Output the (x, y) coordinate of the center of the cell containing the given text.  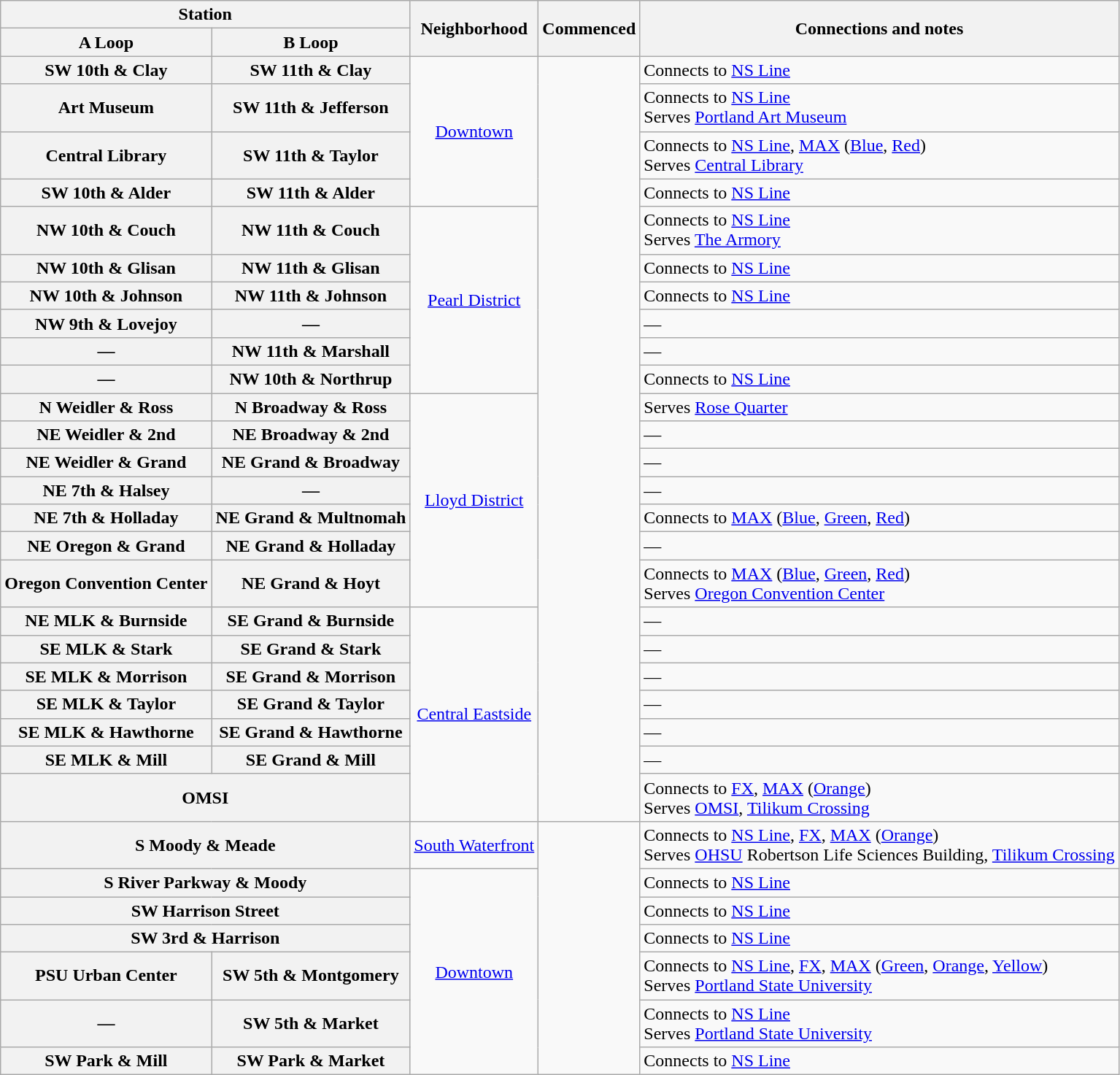
NE 7th & Holladay (107, 518)
SW Park & Mill (107, 1061)
B Loop (311, 42)
S River Parkway & Moody (206, 882)
NE Oregon & Grand (107, 546)
SW 5th & Market (311, 1023)
Connects to NS Line, FX, MAX (Orange)Serves OHSU Robertson Life Sciences Building, Tilikum Crossing (879, 845)
OMSI (206, 797)
Connects to MAX (Blue, Green, Red)Serves Oregon Convention Center (879, 584)
Connects to NS LineServes Portland State University (879, 1023)
Connects to NS Line, FX, MAX (Green, Orange, Yellow)Serves Portland State University (879, 976)
Neighborhood (474, 28)
SW 10th & Clay (107, 70)
SE MLK & Mill (107, 760)
NW 10th & Johnson (107, 296)
N Broadway & Ross (311, 407)
SE Grand & Stark (311, 649)
SE Grand & Mill (311, 760)
SW 3rd & Harrison (206, 939)
Connects to NS Line, MAX (Blue, Red)Serves Central Library (879, 155)
Connects to MAX (Blue, Green, Red) (879, 518)
N Weidler & Ross (107, 407)
PSU Urban Center (107, 976)
NE Grand & Multnomah (311, 518)
NE MLK & Burnside (107, 621)
SE Grand & Burnside (311, 621)
NW 10th & Northrup (311, 379)
NW 11th & Couch (311, 231)
Connects to NS LineServes Portland Art Museum (879, 108)
NE Weidler & Grand (107, 463)
SW Harrison Street (206, 910)
Serves Rose Quarter (879, 407)
NE Weidler & 2nd (107, 435)
SW 10th & Alder (107, 193)
NW 11th & Glisan (311, 268)
NW 10th & Couch (107, 231)
Commenced (590, 28)
SW Park & Market (311, 1061)
SE Grand & Taylor (311, 704)
NW 10th & Glisan (107, 268)
SE MLK & Morrison (107, 677)
NW 11th & Marshall (311, 351)
NE Grand & Broadway (311, 463)
SE MLK & Taylor (107, 704)
Connects to NS LineServes The Armory (879, 231)
NE Grand & Holladay (311, 546)
Lloyd District (474, 499)
NE Grand & Hoyt (311, 584)
NE Broadway & 2nd (311, 435)
SW 11th & Taylor (311, 155)
Connects to FX, MAX (Orange)Serves OMSI, Tilikum Crossing (879, 797)
Pearl District (474, 299)
S Moody & Meade (206, 845)
SE Grand & Morrison (311, 677)
A Loop (107, 42)
SE MLK & Hawthorne (107, 732)
SW 11th & Clay (311, 70)
SE MLK & Stark (107, 649)
SW 11th & Jefferson (311, 108)
Connections and notes (879, 28)
SE Grand & Hawthorne (311, 732)
NE 7th & Halsey (107, 490)
Oregon Convention Center (107, 584)
Central Eastside (474, 714)
SW 11th & Alder (311, 193)
NW 9th & Lovejoy (107, 323)
Central Library (107, 155)
Art Museum (107, 108)
South Waterfront (474, 845)
NW 11th & Johnson (311, 296)
Station (206, 15)
SW 5th & Montgomery (311, 976)
